Extract the [X, Y] coordinate from the center of the cell holding the provided text.  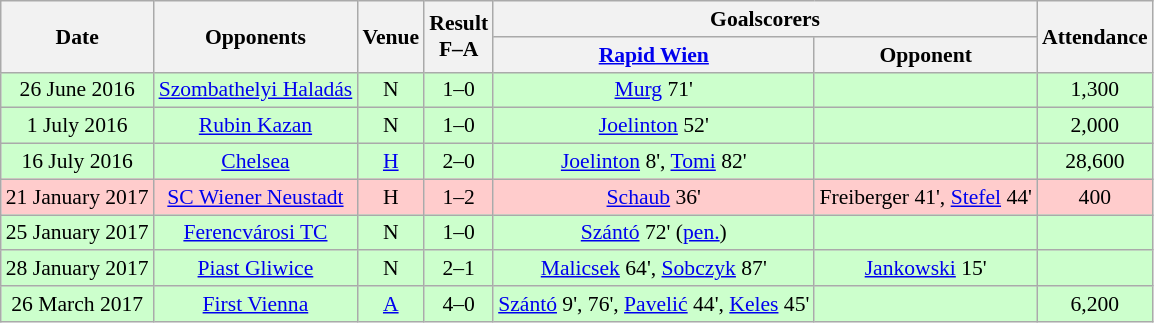
Ferencvárosi TC [256, 233]
Schaub 36' [654, 197]
16 July 2016 [78, 162]
ResultF–A [458, 36]
Attendance [1095, 36]
26 March 2017 [78, 304]
2,000 [1095, 126]
6,200 [1095, 304]
Joelinton 52' [654, 126]
1 July 2016 [78, 126]
Chelsea [256, 162]
21 January 2017 [78, 197]
2–1 [458, 269]
Freiberger 41', Stefel 44' [926, 197]
Rapid Wien [654, 55]
Malicsek 64', Sobczyk 87' [654, 269]
Szántó 72' (pen.) [654, 233]
28,600 [1095, 162]
25 January 2017 [78, 233]
Date [78, 36]
2–0 [458, 162]
1–2 [458, 197]
Piast Gliwice [256, 269]
Joelinton 8', Tomi 82' [654, 162]
400 [1095, 197]
Venue [390, 36]
Opponent [926, 55]
4–0 [458, 304]
Rubin Kazan [256, 126]
1,300 [1095, 90]
Jankowski 15' [926, 269]
A [390, 304]
Opponents [256, 36]
Szombathelyi Haladás [256, 90]
26 June 2016 [78, 90]
Szántó 9', 76', Pavelić 44', Keles 45' [654, 304]
SC Wiener Neustadt [256, 197]
Goalscorers [765, 19]
First Vienna [256, 304]
28 January 2017 [78, 269]
Murg 71' [654, 90]
